Capture the cell that displays the provided text and extract its (X, Y) central coordinate. 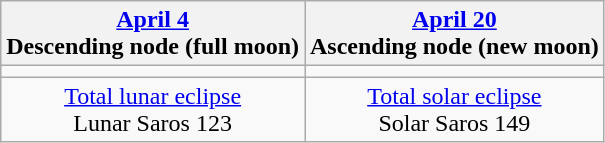
April 20Ascending node (new moon) (454, 34)
April 4Descending node (full moon) (153, 34)
Total lunar eclipseLunar Saros 123 (153, 110)
Total solar eclipseSolar Saros 149 (454, 110)
